Output the (X, Y) coordinate of the center of the cell containing the given text.  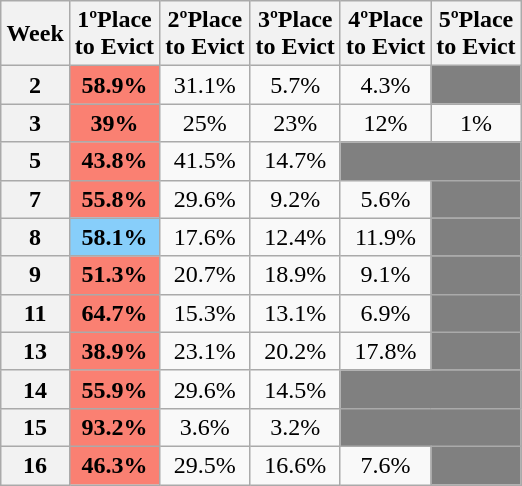
20.7% (205, 275)
17.6% (205, 237)
1ºPlaceto Evict (114, 34)
64.7% (114, 313)
38.9% (114, 351)
17.8% (385, 351)
5.6% (385, 199)
13 (35, 351)
5.7% (295, 85)
2ºPlaceto Evict (205, 34)
14.5% (295, 389)
20.2% (295, 351)
18.9% (295, 275)
15 (35, 427)
7.6% (385, 465)
9 (35, 275)
13.1% (295, 313)
23% (295, 123)
16.6% (295, 465)
41.5% (205, 161)
14 (35, 389)
12.4% (295, 237)
7 (35, 199)
1% (476, 123)
55.8% (114, 199)
8 (35, 237)
9.1% (385, 275)
39% (114, 123)
3.2% (295, 427)
3ºPlaceto Evict (295, 34)
29.5% (205, 465)
51.3% (114, 275)
5ºPlaceto Evict (476, 34)
3 (35, 123)
23.1% (205, 351)
4.3% (385, 85)
31.1% (205, 85)
Week (35, 34)
25% (205, 123)
5 (35, 161)
14.7% (295, 161)
43.8% (114, 161)
4ºPlaceto Evict (385, 34)
9.2% (295, 199)
12% (385, 123)
11.9% (385, 237)
2 (35, 85)
3.6% (205, 427)
15.3% (205, 313)
46.3% (114, 465)
93.2% (114, 427)
6.9% (385, 313)
58.1% (114, 237)
55.9% (114, 389)
16 (35, 465)
11 (35, 313)
58.9% (114, 85)
